Scan for the cell matching the given text and deliver its [x, y] coordinate at center. 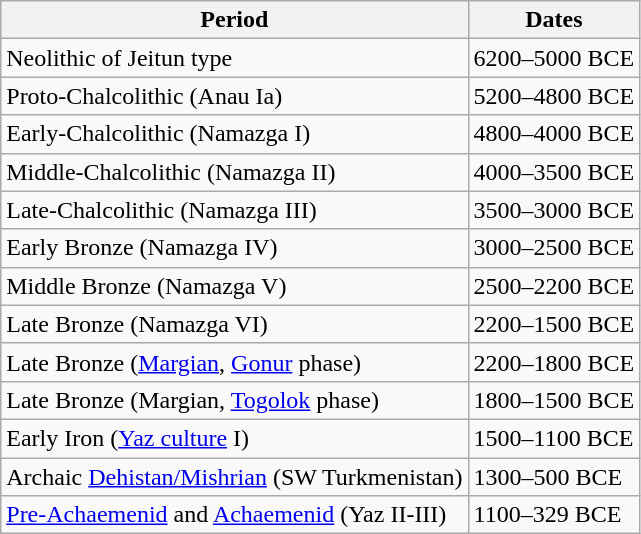
Proto-Chalcolithic (Anau Ia) [234, 96]
Late Bronze (Margian, Gonur phase) [234, 362]
6200–5000 BCE [554, 58]
Archaic Dehistan/Mishrian (SW Turkmenistan) [234, 477]
Early-Chalcolithic (Namazga I) [234, 134]
Early Bronze (Namazga IV) [234, 248]
2500–2200 BCE [554, 286]
Late-Chalcolithic (Namazga III) [234, 210]
1100–329 BCE [554, 515]
Late Bronze (Margian, Togolok phase) [234, 400]
1300–500 BCE [554, 477]
Neolithic of Jeitun type [234, 58]
1800–1500 BCE [554, 400]
Early Iron (Yaz culture I) [234, 438]
Pre-Achaemenid and Achaemenid (Yaz II-III) [234, 515]
Dates [554, 20]
4000–3500 BCE [554, 172]
1500–1100 BCE [554, 438]
2200–1500 BCE [554, 324]
Middle Bronze (Namazga V) [234, 286]
2200–1800 BCE [554, 362]
4800–4000 BCE [554, 134]
Late Bronze (Namazga VI) [234, 324]
3500–3000 BCE [554, 210]
Period [234, 20]
Middle-Chalcolithic (Namazga II) [234, 172]
3000–2500 BCE [554, 248]
5200–4800 BCE [554, 96]
